Scan for the cell matching the given text and deliver its (X, Y) coordinate at center. 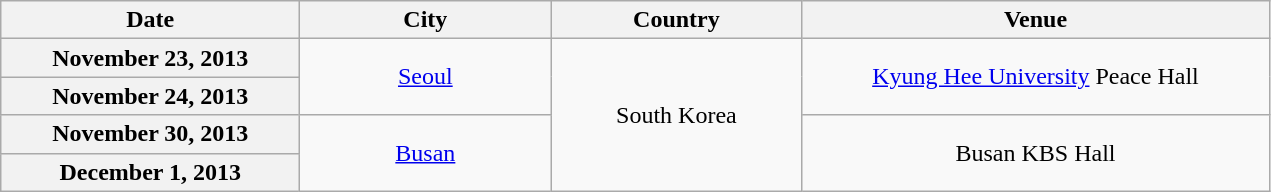
November 30, 2013 (150, 134)
Kyung Hee University Peace Hall (1036, 77)
Venue (1036, 20)
Busan (426, 153)
Date (150, 20)
City (426, 20)
Busan KBS Hall (1036, 153)
December 1, 2013 (150, 172)
November 23, 2013 (150, 58)
Country (676, 20)
Seoul (426, 77)
South Korea (676, 115)
November 24, 2013 (150, 96)
